Provide the [x, y] coordinate of the cell's center where the given text is located.  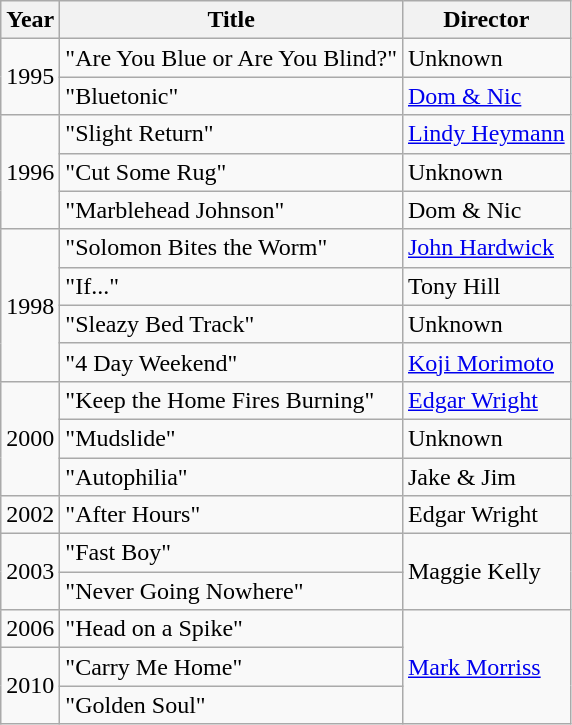
Year [30, 20]
"Never Going Nowhere" [232, 591]
"Bluetonic" [232, 96]
"Golden Soul" [232, 705]
Mark Morriss [486, 667]
"Keep the Home Fires Burning" [232, 400]
"If..." [232, 286]
"Sleazy Bed Track" [232, 324]
Title [232, 20]
"Marblehead Johnson" [232, 210]
1998 [30, 305]
Lindy Heymann [486, 134]
Koji Morimoto [486, 362]
2006 [30, 629]
Maggie Kelly [486, 572]
2010 [30, 686]
"Mudslide" [232, 438]
1996 [30, 172]
Tony Hill [486, 286]
"Autophilia" [232, 477]
2002 [30, 515]
"Head on a Spike" [232, 629]
1995 [30, 77]
"Cut Some Rug" [232, 172]
Director [486, 20]
Jake & Jim [486, 477]
"Carry Me Home" [232, 667]
"Slight Return" [232, 134]
John Hardwick [486, 248]
"Solomon Bites the Worm" [232, 248]
"Are You Blue or Are You Blind?" [232, 58]
"After Hours" [232, 515]
2000 [30, 438]
2003 [30, 572]
"4 Day Weekend" [232, 362]
"Fast Boy" [232, 553]
